Detect which cell encompasses the target text, then output its (x, y) center coordinate. 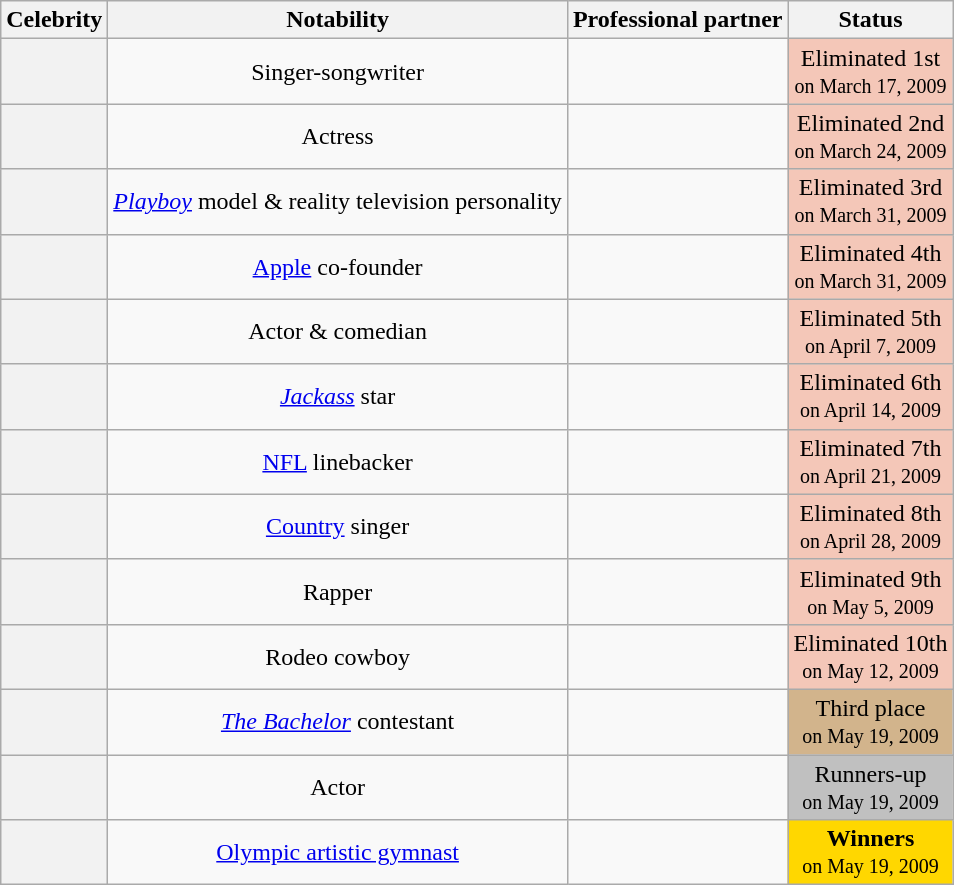
Eliminated 5thon April 7, 2009 (870, 332)
The Bachelor contestant (338, 722)
Status (870, 20)
Celebrity (54, 20)
Eliminated 6thon April 14, 2009 (870, 396)
Eliminated 1ston March 17, 2009 (870, 72)
Eliminated 8thon April 28, 2009 (870, 526)
Rapper (338, 592)
Third placeon May 19, 2009 (870, 722)
Eliminated 10thon May 12, 2009 (870, 656)
Eliminated 9thon May 5, 2009 (870, 592)
Actor & comedian (338, 332)
Actress (338, 136)
Singer-songwriter (338, 72)
NFL linebacker (338, 462)
Jackass star (338, 396)
Rodeo cowboy (338, 656)
Playboy model & reality television personality (338, 202)
Apple co-founder (338, 266)
Notability (338, 20)
Winnerson May 19, 2009 (870, 852)
Actor (338, 786)
Professional partner (678, 20)
Olympic artistic gymnast (338, 852)
Eliminated 4thon March 31, 2009 (870, 266)
Country singer (338, 526)
Eliminated 2ndon March 24, 2009 (870, 136)
Eliminated 3rdon March 31, 2009 (870, 202)
Runners-upon May 19, 2009 (870, 786)
Eliminated 7thon April 21, 2009 (870, 462)
